Capture the cell that displays the provided text and extract its [X, Y] central coordinate. 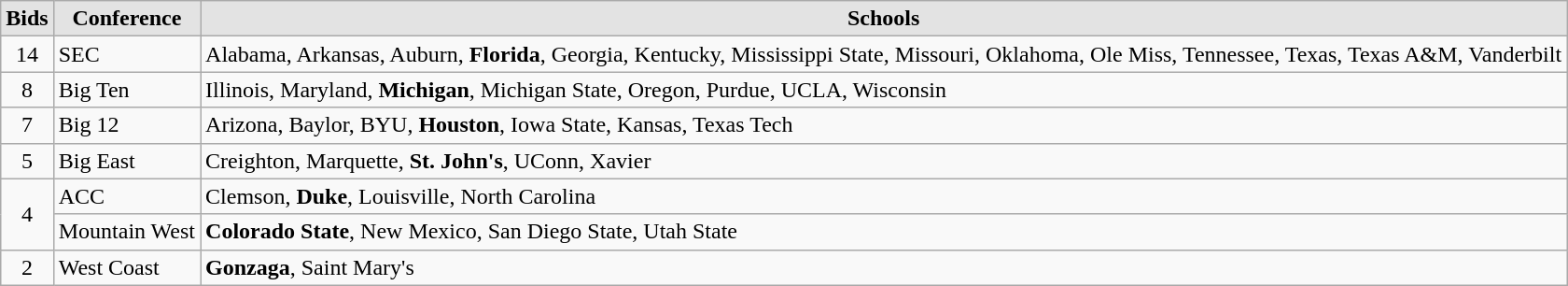
7 [27, 125]
Gonzaga, Saint Mary's [884, 267]
5 [27, 161]
Colorado State, New Mexico, San Diego State, Utah State [884, 232]
Alabama, Arkansas, Auburn, Florida, Georgia, Kentucky, Mississippi State, Missouri, Oklahoma, Ole Miss, Tennessee, Texas, Texas A&M, Vanderbilt [884, 54]
Big East [127, 161]
West Coast [127, 267]
Conference [127, 19]
Clemson, Duke, Louisville, North Carolina [884, 196]
Arizona, Baylor, BYU, Houston, Iowa State, Kansas, Texas Tech [884, 125]
Schools [884, 19]
Mountain West [127, 232]
SEC [127, 54]
Bids [27, 19]
4 [27, 214]
Big Ten [127, 90]
14 [27, 54]
Big 12 [127, 125]
2 [27, 267]
8 [27, 90]
ACC [127, 196]
Illinois, Maryland, Michigan, Michigan State, Oregon, Purdue, UCLA, Wisconsin [884, 90]
Creighton, Marquette, St. John's, UConn, Xavier [884, 161]
